Determine the (X, Y) coordinate at the center of the cell enclosing the given text.  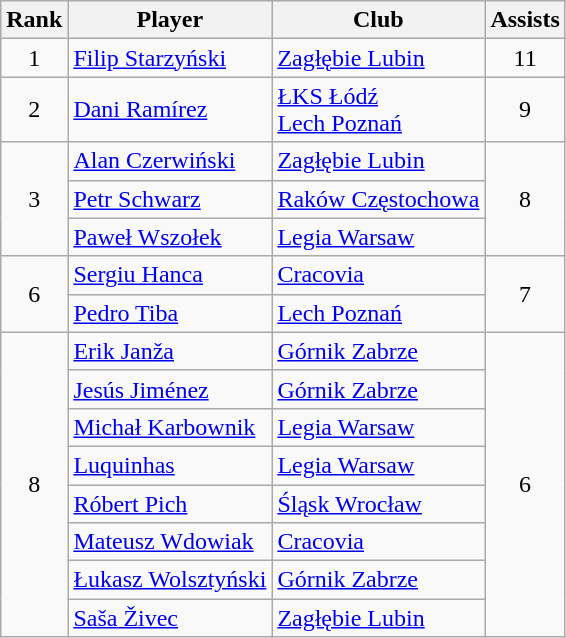
Luquinhas (170, 465)
7 (525, 294)
11 (525, 58)
Erik Janža (170, 351)
Assists (525, 20)
Filip Starzyński (170, 58)
Alan Czerwiński (170, 161)
Lech Poznań (378, 313)
Mateusz Wdowiak (170, 542)
Róbert Pich (170, 503)
Petr Schwarz (170, 199)
Sergiu Hanca (170, 275)
Paweł Wszołek (170, 237)
Club (378, 20)
Dani Ramírez (170, 110)
Raków Częstochowa (378, 199)
Player (170, 20)
9 (525, 110)
3 (34, 199)
ŁKS ŁódźLech Poznań (378, 110)
Michał Karbownik (170, 427)
Łukasz Wolsztyński (170, 580)
Pedro Tiba (170, 313)
Rank (34, 20)
1 (34, 58)
Jesús Jiménez (170, 389)
Saša Živec (170, 618)
Śląsk Wrocław (378, 503)
2 (34, 110)
